Identify which cell holds the provided text, then report its (x, y) central coordinate. 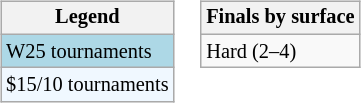
$15/10 tournaments (87, 85)
Hard (2–4) (280, 51)
Legend (87, 18)
Finals by surface (280, 18)
W25 tournaments (87, 51)
